Return [X, Y] of the center of cell containing provided text 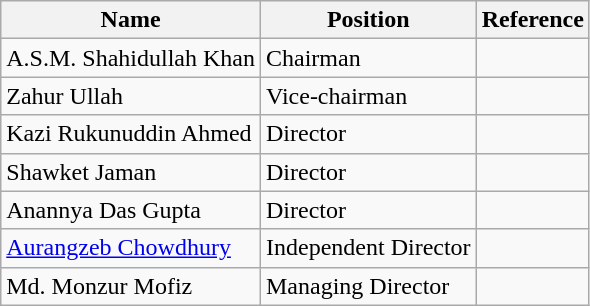
Anannya Das Gupta [131, 210]
Independent Director [368, 248]
A.S.M. Shahidullah Khan [131, 58]
Kazi Rukunuddin Ahmed [131, 134]
Chairman [368, 58]
Shawket Jaman [131, 172]
Zahur Ullah [131, 96]
Md. Monzur Mofiz [131, 286]
Name [131, 20]
Position [368, 20]
Aurangzeb Chowdhury [131, 248]
Vice-chairman [368, 96]
Reference [532, 20]
Managing Director [368, 286]
